Return the (x, y) coordinate for the center point of the cell that contains the specified text.  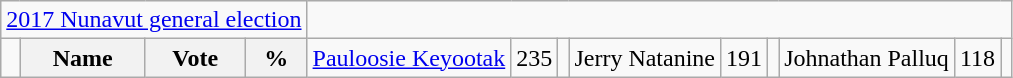
Johnathan Palluq (867, 58)
Name (82, 58)
Jerry Natanine (645, 58)
118 (977, 58)
2017 Nunavut general election (154, 20)
% (276, 58)
235 (534, 58)
Vote (195, 58)
Pauloosie Keyootak (409, 58)
191 (744, 58)
